Pinpoint the cell where the given text exists, returning its [X, Y] midpoint coordinate. 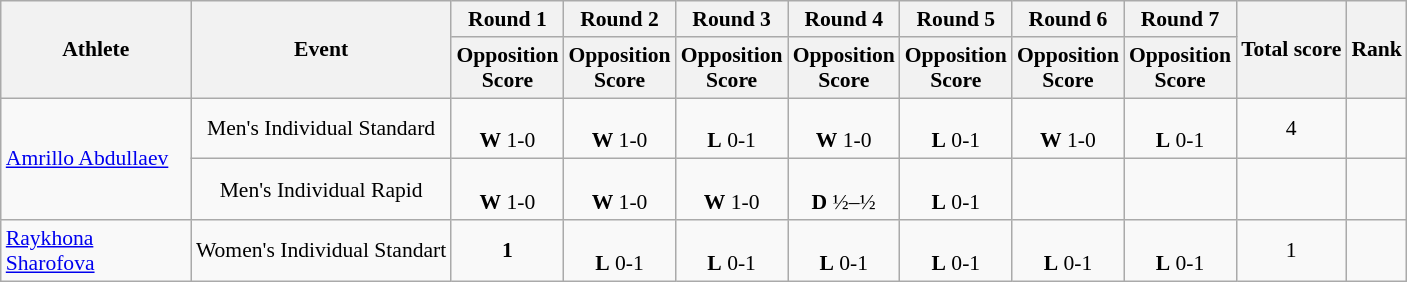
Round 3 [732, 19]
Men's Individual Standard [321, 128]
Athlete [96, 50]
Women's Individual Standart [321, 250]
4 [1291, 128]
Round 1 [507, 19]
Round 5 [956, 19]
Event [321, 50]
Total score [1291, 50]
Amrillo Abdullaev [96, 159]
Round 6 [1068, 19]
Rank [1376, 50]
Round 7 [1180, 19]
D ½–½ [844, 190]
Round 4 [844, 19]
Men's Individual Rapid [321, 190]
Raykhona Sharofova [96, 250]
Round 2 [619, 19]
